Search for the cell housing the specified text and yield its [X, Y] center coordinate. 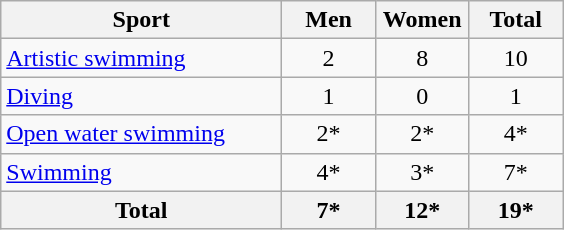
19* [516, 210]
3* [422, 172]
8 [422, 58]
Swimming [142, 172]
0 [422, 96]
Artistic swimming [142, 58]
Sport [142, 20]
Open water swimming [142, 134]
12* [422, 210]
Diving [142, 96]
Men [329, 20]
Women [422, 20]
2 [329, 58]
10 [516, 58]
